Determine the [X, Y] coordinate at the center of the cell enclosing the given text.  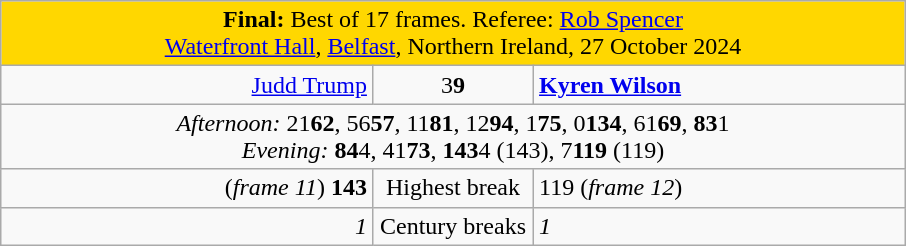
Highest break [452, 188]
Afternoon: 2162, 5657, 1181, 1294, 175, 0134, 6169, 831Evening: 844, 4173, 1434 (143), 7119 (119) [452, 136]
(frame 11) 143 [186, 188]
Century breaks [452, 226]
Judd Trump [186, 85]
Final: Best of 17 frames. Referee: Rob SpencerWaterfront Hall, Belfast, Northern Ireland, 27 October 2024 [452, 34]
Kyren Wilson [720, 85]
39 [452, 85]
119 (frame 12) [720, 188]
